Search for the cell housing the specified text and yield its (x, y) center coordinate. 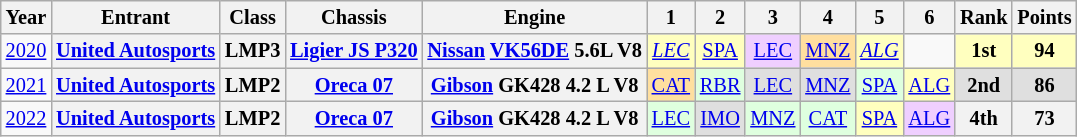
LMP3 (252, 51)
2nd (984, 85)
2021 (26, 85)
73 (1044, 118)
IMO (720, 118)
3 (772, 17)
5 (879, 17)
1 (671, 17)
Rank (984, 17)
Points (1044, 17)
Chassis (354, 17)
1st (984, 51)
4th (984, 118)
86 (1044, 85)
Year (26, 17)
Ligier JS P320 (354, 51)
2022 (26, 118)
2 (720, 17)
2020 (26, 51)
94 (1044, 51)
Entrant (136, 17)
Nissan VK56DE 5.6L V8 (534, 51)
4 (828, 17)
Engine (534, 17)
Class (252, 17)
RBR (720, 85)
6 (930, 17)
